Scan for the cell matching the given text and deliver its [x, y] coordinate at center. 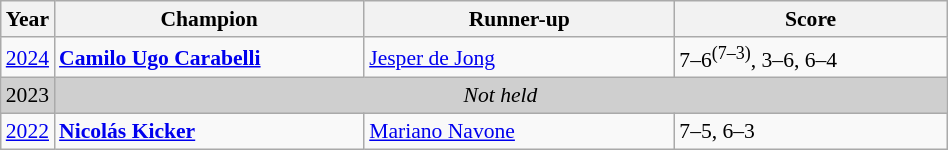
Year [28, 19]
2022 [28, 132]
Nicolás Kicker [209, 132]
2024 [28, 58]
7–5, 6–3 [810, 132]
7–6(7–3), 3–6, 6–4 [810, 58]
Camilo Ugo Carabelli [209, 58]
2023 [28, 96]
Not held [500, 96]
Score [810, 19]
Mariano Navone [519, 132]
Champion [209, 19]
Runner-up [519, 19]
Jesper de Jong [519, 58]
